Provide the (X, Y) coordinate of the cell's center where the given text is located.  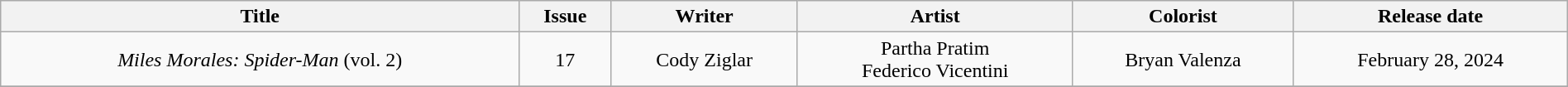
Title (260, 17)
Colorist (1183, 17)
17 (566, 60)
Issue (566, 17)
February 28, 2024 (1431, 60)
Cody Ziglar (705, 60)
Artist (935, 17)
Bryan Valenza (1183, 60)
Writer (705, 17)
Miles Morales: Spider-Man (vol. 2) (260, 60)
Release date (1431, 17)
Partha PratimFederico Vicentini (935, 60)
